Determine the (x, y) coordinate at the center of the cell enclosing the given text.  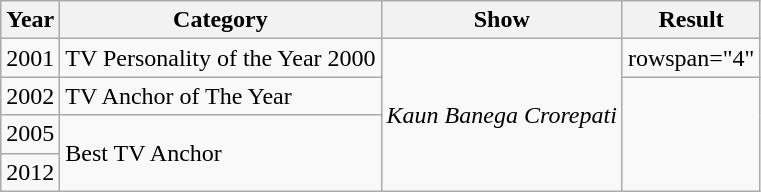
Kaun Banega Crorepati (502, 115)
Show (502, 20)
2005 (30, 134)
TV Anchor of The Year (220, 96)
rowspan="4" (691, 58)
Best TV Anchor (220, 153)
Result (691, 20)
2001 (30, 58)
2002 (30, 96)
TV Personality of the Year 2000 (220, 58)
2012 (30, 172)
Category (220, 20)
Year (30, 20)
